Provide the [X, Y] coordinate of the cell's center where the given text is located.  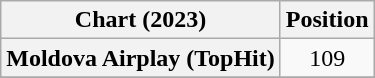
109 [327, 58]
Moldova Airplay (TopHit) [141, 58]
Position [327, 20]
Chart (2023) [141, 20]
